Locate the cell with the specified text and output its (X, Y) center coordinate. 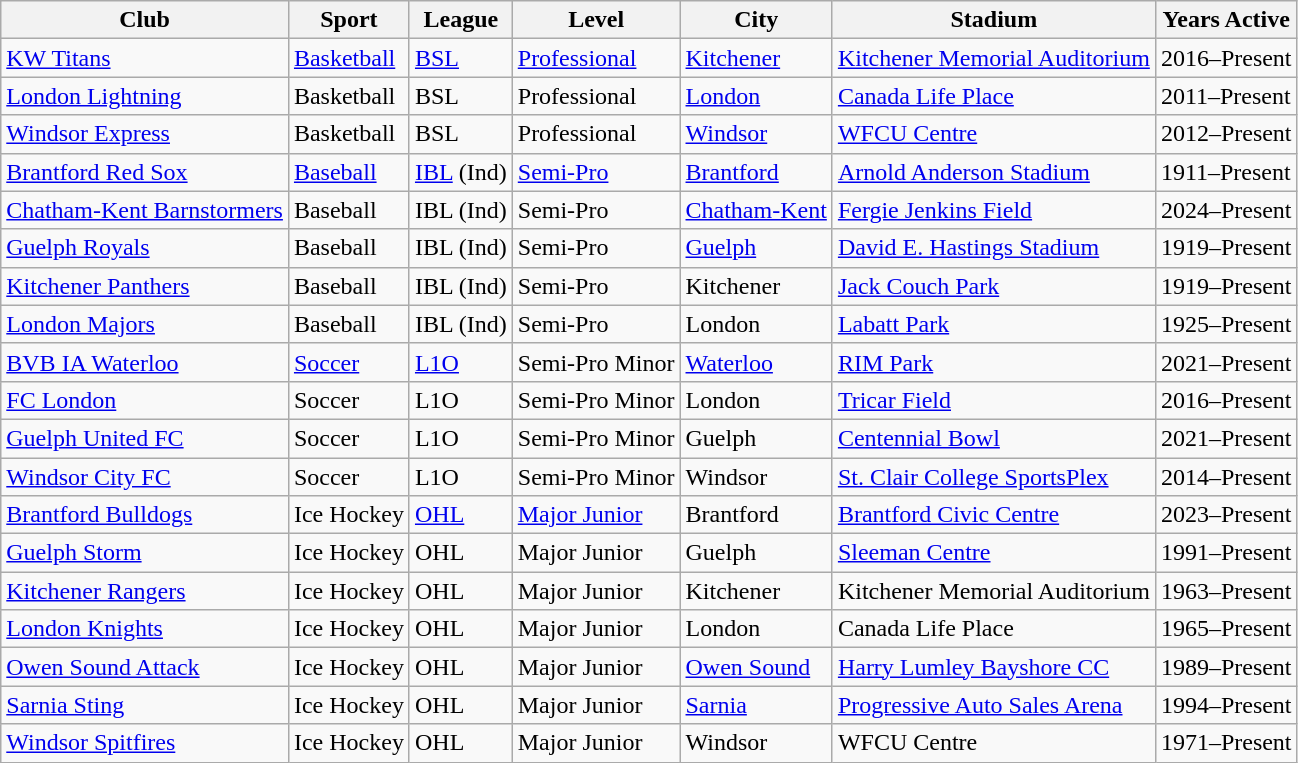
Brantford Civic Centre (994, 515)
Brantford Red Sox (145, 172)
Sarnia (756, 705)
City (756, 20)
1994–Present (1226, 705)
Sarnia Sting (145, 705)
London Lightning (145, 96)
1911–Present (1226, 172)
David E. Hastings Stadium (994, 248)
Sport (348, 20)
Club (145, 20)
Progressive Auto Sales Arena (994, 705)
St. Clair College SportsPlex (994, 477)
BVB IA Waterloo (145, 362)
Sleeman Centre (994, 553)
1965–Present (1226, 629)
Centennial Bowl (994, 438)
2011–Present (1226, 96)
Waterloo (756, 362)
Windsor Spitfires (145, 743)
KW Titans (145, 58)
2024–Present (1226, 210)
Owen Sound Attack (145, 667)
Years Active (1226, 20)
Windsor City FC (145, 477)
1925–Present (1226, 324)
Harry Lumley Bayshore CC (994, 667)
Fergie Jenkins Field (994, 210)
Guelph United FC (145, 438)
RIM Park (994, 362)
Tricar Field (994, 400)
League (460, 20)
Kitchener Rangers (145, 591)
Guelph Royals (145, 248)
1991–Present (1226, 553)
Level (596, 20)
Brantford Bulldogs (145, 515)
2012–Present (1226, 134)
Kitchener Panthers (145, 286)
1971–Present (1226, 743)
Jack Couch Park (994, 286)
Labatt Park (994, 324)
2014–Present (1226, 477)
FC London (145, 400)
1963–Present (1226, 591)
Chatham-Kent Barnstormers (145, 210)
Windsor Express (145, 134)
Arnold Anderson Stadium (994, 172)
Owen Sound (756, 667)
London Knights (145, 629)
London Majors (145, 324)
Guelph Storm (145, 553)
Chatham-Kent (756, 210)
1989–Present (1226, 667)
Stadium (994, 20)
2023–Present (1226, 515)
